Scan for the cell matching the given text and deliver its (x, y) coordinate at center. 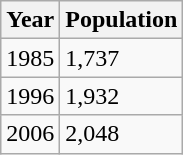
1,737 (122, 58)
1,932 (122, 96)
Population (122, 20)
2006 (30, 134)
1985 (30, 58)
2,048 (122, 134)
1996 (30, 96)
Year (30, 20)
